Capture the cell that displays the provided text and extract its [X, Y] central coordinate. 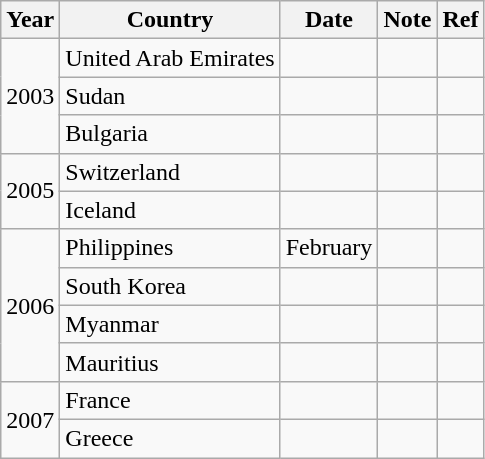
United Arab Emirates [170, 58]
2003 [30, 96]
Greece [170, 438]
Date [329, 20]
Switzerland [170, 172]
Ref [460, 20]
Philippines [170, 248]
2006 [30, 305]
February [329, 248]
Sudan [170, 96]
Country [170, 20]
Myanmar [170, 324]
France [170, 400]
2007 [30, 419]
Bulgaria [170, 134]
2005 [30, 191]
Year [30, 20]
South Korea [170, 286]
Iceland [170, 210]
Note [408, 20]
Mauritius [170, 362]
